From the cell containing the given text, extract its center point as [X, Y] coordinate. 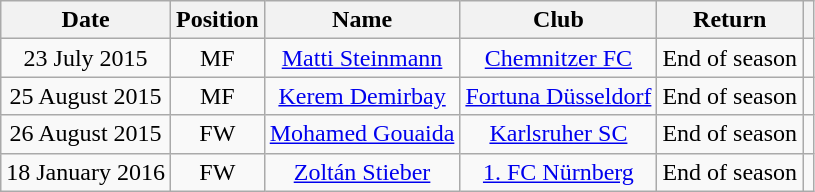
26 August 2015 [86, 134]
23 July 2015 [86, 58]
Karlsruher SC [558, 134]
1. FC Nürnberg [558, 172]
Kerem Demirbay [362, 96]
Matti Steinmann [362, 58]
Zoltán Stieber [362, 172]
18 January 2016 [86, 172]
Chemnitzer FC [558, 58]
Mohamed Gouaida [362, 134]
Fortuna Düsseldorf [558, 96]
Name [362, 20]
Position [217, 20]
Date [86, 20]
Return [730, 20]
Club [558, 20]
25 August 2015 [86, 96]
